Return (x, y) of the center of cell containing provided text 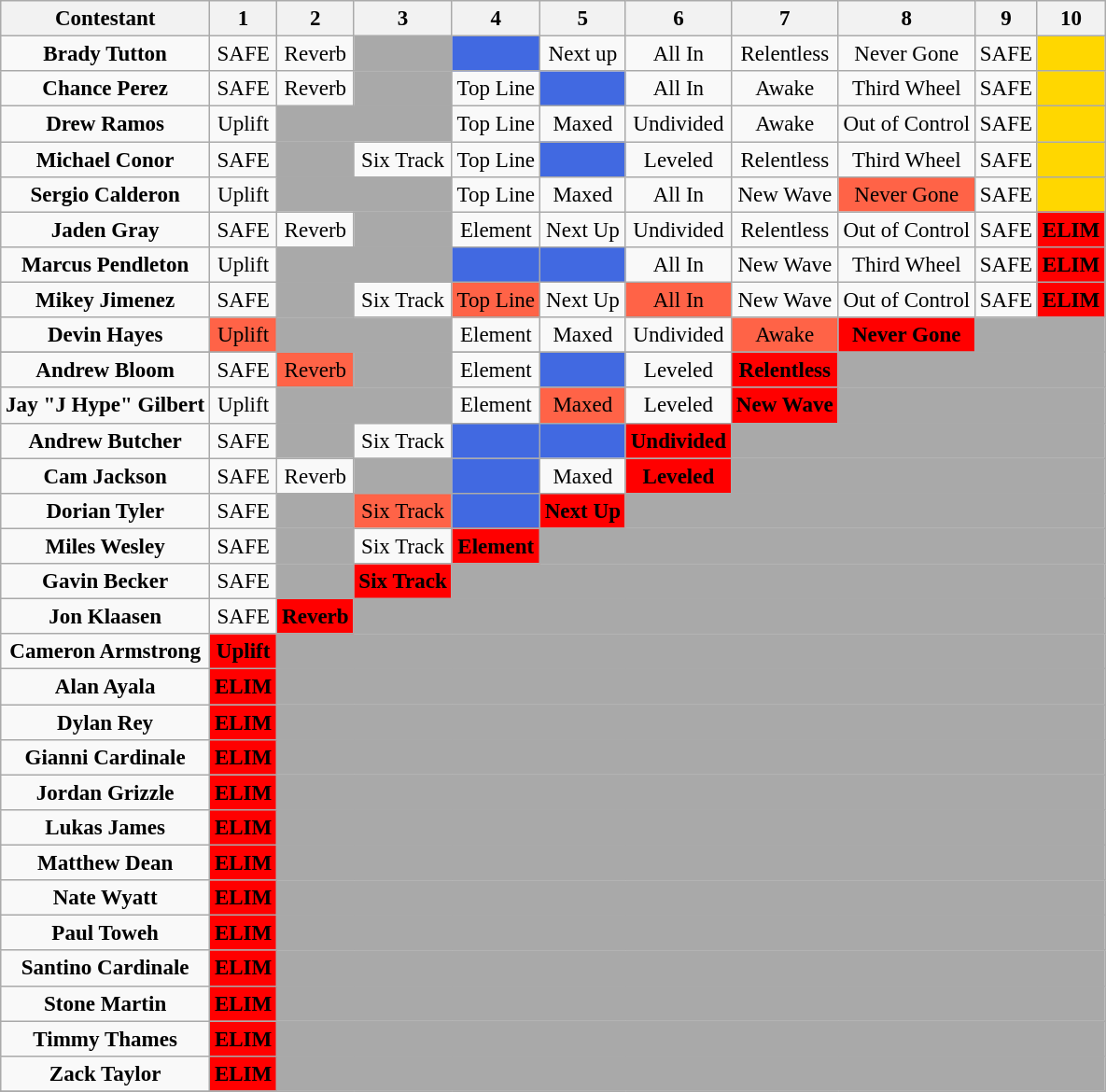
Santino Cardinale (105, 969)
Jon Klaasen (105, 617)
5 (582, 19)
4 (496, 19)
Drew Ramos (105, 124)
Paul Toweh (105, 933)
Dorian Tyler (105, 511)
7 (784, 19)
Nate Wyatt (105, 898)
Contestant (105, 19)
Cameron Armstrong (105, 651)
Stone Martin (105, 1003)
Matthew Dean (105, 863)
Zack Taylor (105, 1074)
Chance Perez (105, 89)
Brady Tutton (105, 54)
Dylan Rey (105, 722)
Gavin Becker (105, 581)
1 (244, 19)
2 (315, 19)
Mikey Jimenez (105, 301)
Andrew Butcher (105, 441)
Next up (582, 54)
6 (678, 19)
10 (1071, 19)
Lukas James (105, 828)
Jay "J Hype" Gilbert (105, 406)
Jordan Grizzle (105, 792)
Jaden Gray (105, 230)
Alan Ayala (105, 687)
Andrew Bloom (105, 371)
Devin Hayes (105, 335)
Marcus Pendleton (105, 265)
Miles Wesley (105, 546)
Cam Jackson (105, 476)
8 (906, 19)
9 (1006, 19)
3 (403, 19)
Timmy Thames (105, 1039)
Michael Conor (105, 160)
Gianni Cardinale (105, 758)
Sergio Calderon (105, 195)
